For the text-containing cell, return its midpoint in (X, Y) coordinate format. 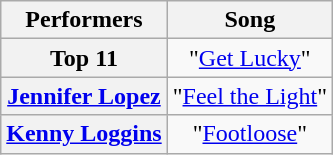
"Get Lucky" (250, 58)
Jennifer Lopez (84, 96)
"Footloose" (250, 134)
Kenny Loggins (84, 134)
Top 11 (84, 58)
Song (250, 20)
"Feel the Light" (250, 96)
Performers (84, 20)
